Search for the cell housing the specified text and yield its (x, y) center coordinate. 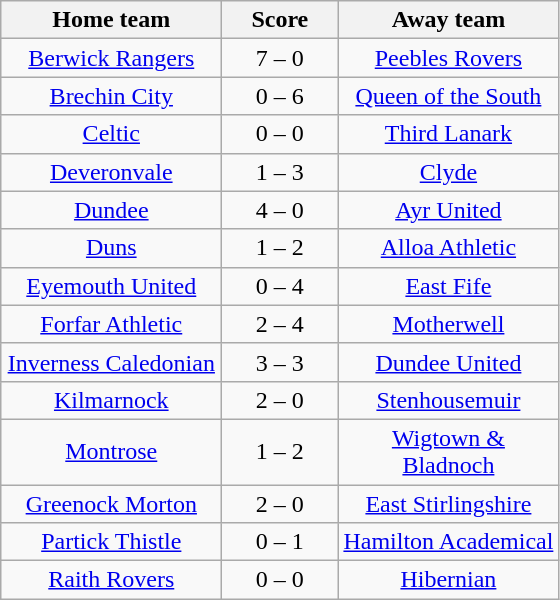
0 – 4 (280, 286)
Alloa Athletic (448, 248)
Hamilton Academical (448, 542)
Montrose (112, 452)
Kilmarnock (112, 400)
4 – 0 (280, 210)
Wigtown & Bladnoch (448, 452)
Motherwell (448, 324)
0 – 1 (280, 542)
Third Lanark (448, 134)
Berwick Rangers (112, 58)
Dundee United (448, 362)
East Fife (448, 286)
1 – 3 (280, 172)
Partick Thistle (112, 542)
Forfar Athletic (112, 324)
Greenock Morton (112, 503)
Peebles Rovers (448, 58)
East Stirlingshire (448, 503)
Raith Rovers (112, 580)
Inverness Caledonian (112, 362)
Eyemouth United (112, 286)
Clyde (448, 172)
Away team (448, 20)
Deveronvale (112, 172)
Hibernian (448, 580)
Home team (112, 20)
Queen of the South (448, 96)
Duns (112, 248)
Celtic (112, 134)
Brechin City (112, 96)
0 – 6 (280, 96)
3 – 3 (280, 362)
2 – 4 (280, 324)
Stenhousemuir (448, 400)
7 – 0 (280, 58)
Score (280, 20)
Dundee (112, 210)
Ayr United (448, 210)
